Locate the cell with the specified text and output its [x, y] center coordinate. 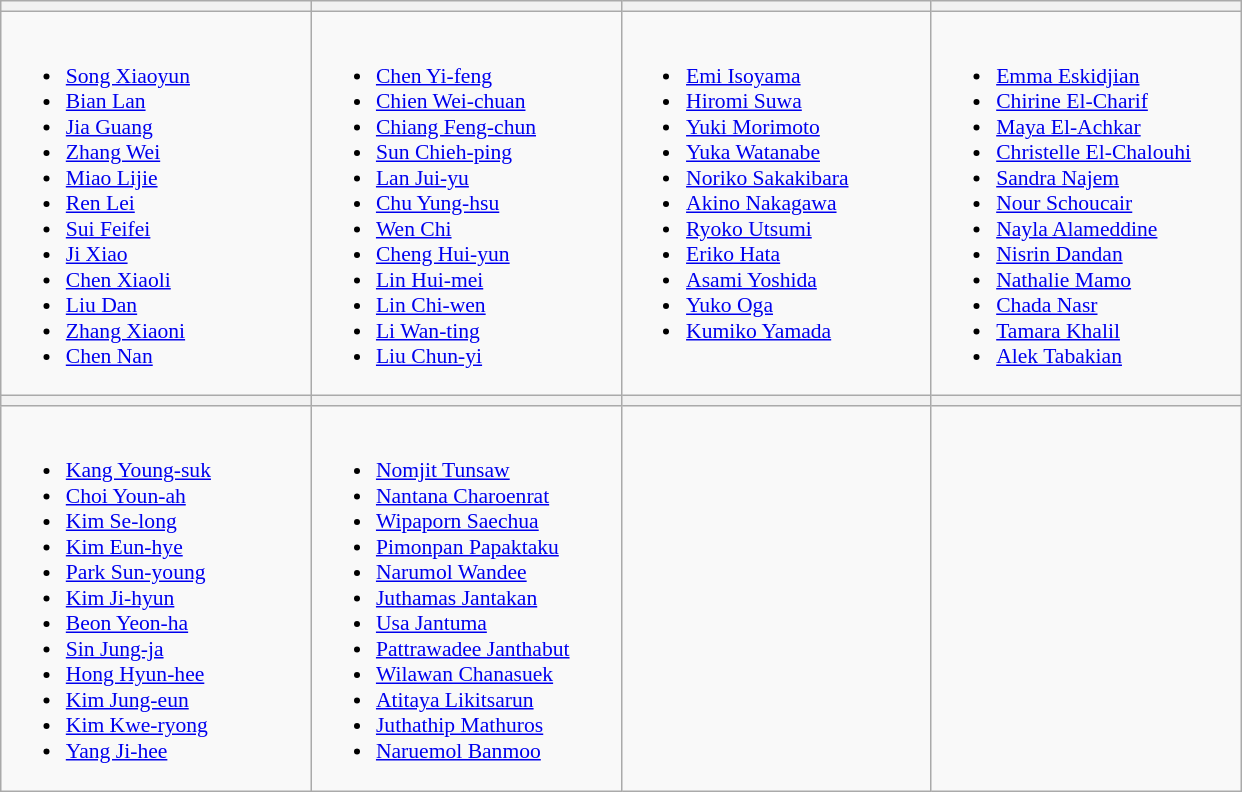
Kang Young-sukChoi Youn-ahKim Se-longKim Eun-hyePark Sun-youngKim Ji-hyunBeon Yeon-haSin Jung-jaHong Hyun-heeKim Jung-eunKim Kwe-ryongYang Ji-hee [156, 598]
Chen Yi-fengChien Wei-chuanChiang Feng-chunSun Chieh-pingLan Jui-yuChu Yung-hsuWen ChiCheng Hui-yunLin Hui-meiLin Chi-wenLi Wan-tingLiu Chun-yi [466, 204]
Song XiaoyunBian LanJia GuangZhang WeiMiao LijieRen LeiSui FeifeiJi XiaoChen XiaoliLiu DanZhang XiaoniChen Nan [156, 204]
Emi IsoyamaHiromi SuwaYuki MorimotoYuka WatanabeNoriko SakakibaraAkino NakagawaRyoko UtsumiEriko HataAsami YoshidaYuko OgaKumiko Yamada [776, 204]
